Return the [X, Y] coordinate for the center point of the cell that contains the specified text.  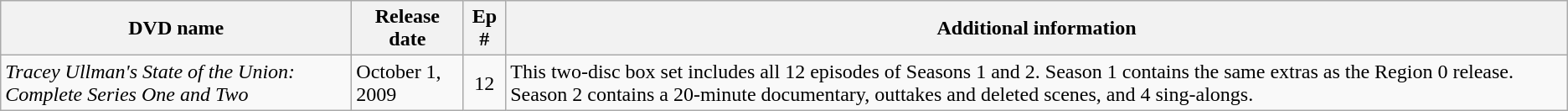
Additional information [1037, 29]
Tracey Ullman's State of the Union: Complete Series One and Two [176, 82]
12 [484, 82]
Ep # [484, 29]
Release date [407, 29]
October 1, 2009 [407, 82]
DVD name [176, 29]
